Capture the cell that displays the provided text and extract its (x, y) central coordinate. 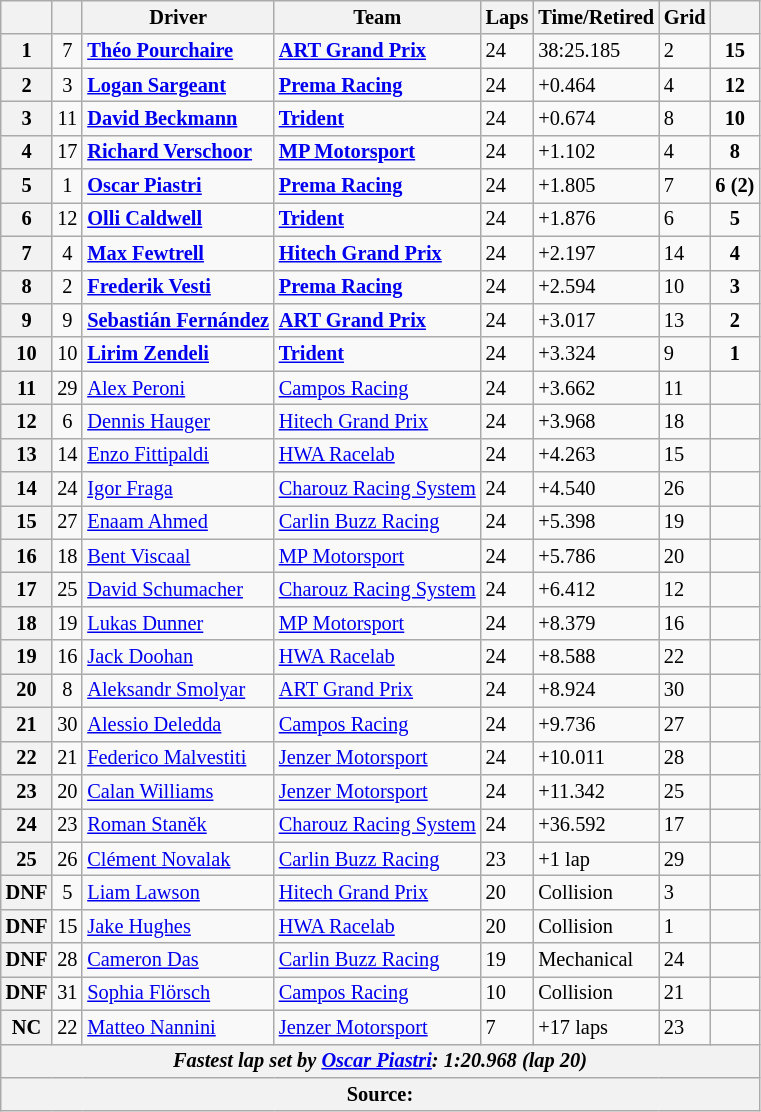
Liam Lawson (178, 892)
+0.464 (596, 85)
Aleksandr Smolyar (178, 690)
+8.924 (596, 690)
31 (67, 993)
Jake Hughes (178, 926)
Igor Fraga (178, 489)
Fastest lap set by Oscar Piastri: 1:20.968 (lap 20) (380, 1061)
Roman Staněk (178, 825)
6 (2) (736, 186)
+3.968 (596, 421)
Frederik Vesti (178, 287)
+36.592 (596, 825)
+3.017 (596, 320)
+1 lap (596, 859)
+1.805 (596, 186)
+5.398 (596, 522)
Source: (380, 1094)
Lirim Zendeli (178, 354)
Enaam Ahmed (178, 522)
+2.197 (596, 253)
Team (378, 17)
+2.594 (596, 287)
+10.011 (596, 758)
Théo Pourchaire (178, 51)
Max Fewtrell (178, 253)
+1.102 (596, 152)
+8.379 (596, 623)
+8.588 (596, 657)
Time/Retired (596, 17)
+9.736 (596, 724)
Sebastián Fernández (178, 320)
Federico Malvestiti (178, 758)
NC (27, 1027)
+1.876 (596, 219)
Driver (178, 17)
Richard Verschoor (178, 152)
38:25.185 (596, 51)
Dennis Hauger (178, 421)
Alex Peroni (178, 388)
Bent Viscaal (178, 556)
+17 laps (596, 1027)
Matteo Nannini (178, 1027)
Sophia Flörsch (178, 993)
Laps (508, 17)
Olli Caldwell (178, 219)
+6.412 (596, 589)
David Beckmann (178, 118)
Logan Sargeant (178, 85)
+4.540 (596, 489)
+0.674 (596, 118)
Jack Doohan (178, 657)
+3.662 (596, 388)
Alessio Deledda (178, 724)
Oscar Piastri (178, 186)
Enzo Fittipaldi (178, 455)
+5.786 (596, 556)
Calan Williams (178, 791)
Lukas Dunner (178, 623)
+4.263 (596, 455)
+11.342 (596, 791)
Cameron Das (178, 960)
Clément Novalak (178, 859)
Mechanical (596, 960)
Grid (685, 17)
+3.324 (596, 354)
David Schumacher (178, 589)
